Capture the cell that displays the provided text and extract its (x, y) central coordinate. 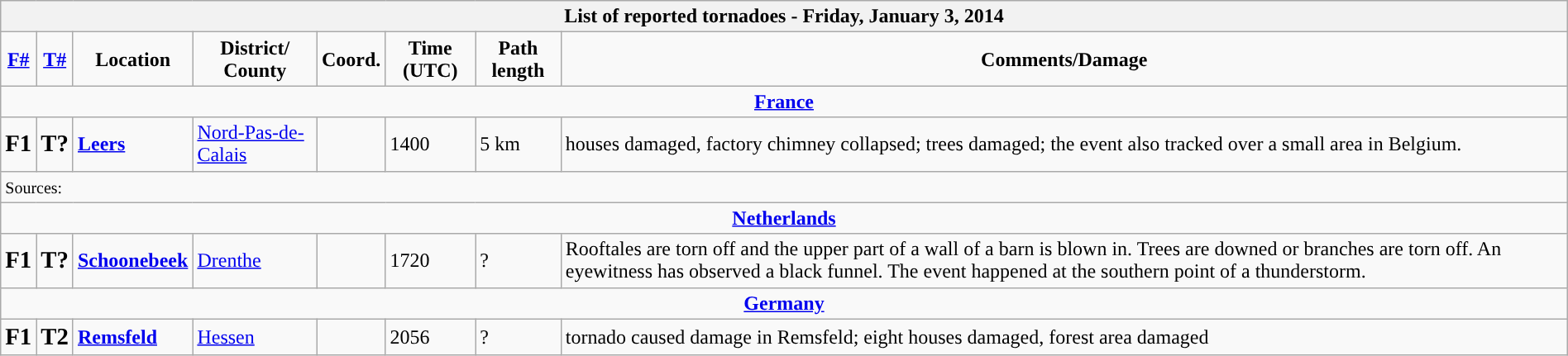
tornado caused damage in Remsfeld; eight houses damaged, forest area damaged (1064, 337)
Location (132, 59)
1720 (430, 261)
T2 (55, 337)
Comments/Damage (1064, 59)
Remsfeld (132, 337)
Sources: (784, 187)
Drenthe (255, 261)
France (784, 102)
Hessen (255, 337)
District/County (255, 59)
Schoonebeek (132, 261)
Time (UTC) (430, 59)
Coord. (351, 59)
F# (18, 59)
Netherlands (784, 218)
Leers (132, 144)
Germany (784, 303)
5 km (519, 144)
1400 (430, 144)
2056 (430, 337)
Nord-Pas-de-Calais (255, 144)
List of reported tornadoes - Friday, January 3, 2014 (784, 17)
Path length (519, 59)
houses damaged, factory chimney collapsed; trees damaged; the event also tracked over a small area in Belgium. (1064, 144)
T# (55, 59)
